For the text-containing cell, return its midpoint in [x, y] coordinate format. 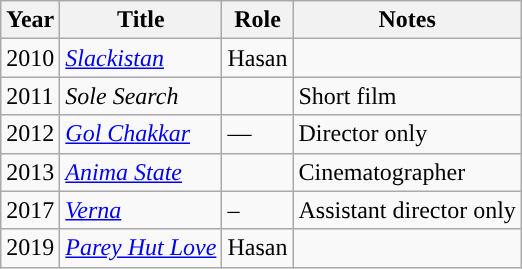
Title [141, 20]
Role [258, 20]
2011 [30, 96]
– [258, 210]
Sole Search [141, 96]
— [258, 134]
Director only [407, 134]
2017 [30, 210]
2013 [30, 172]
Assistant director only [407, 210]
2019 [30, 248]
Short film [407, 96]
Parey Hut Love [141, 248]
2012 [30, 134]
Cinematographer [407, 172]
Anima State [141, 172]
Notes [407, 20]
Gol Chakkar [141, 134]
Slackistan [141, 58]
Verna [141, 210]
Year [30, 20]
2010 [30, 58]
